For the text-containing cell, return its midpoint in [x, y] coordinate format. 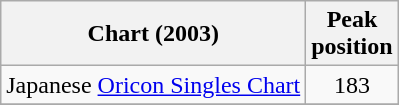
Chart (2003) [154, 34]
Peakposition [352, 34]
183 [352, 85]
Japanese Oricon Singles Chart [154, 85]
